Return the [X, Y] coordinate for the center point of the cell that contains the specified text.  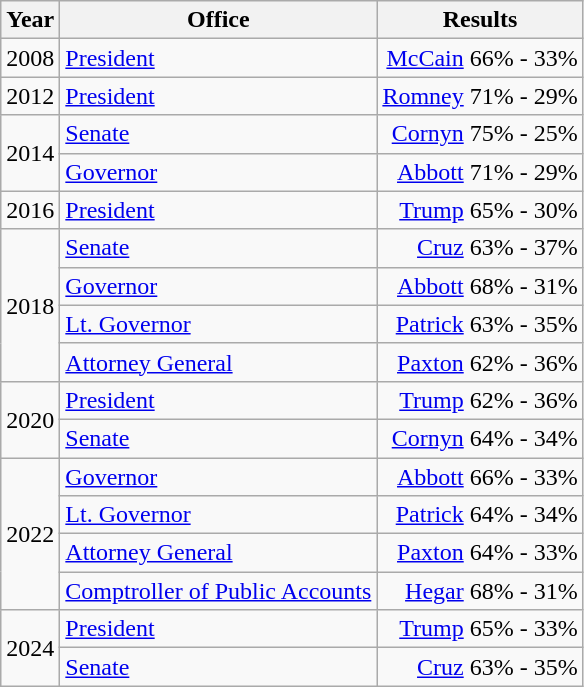
Year [30, 20]
2012 [30, 96]
2018 [30, 305]
Cornyn 64% - 34% [480, 438]
Comptroller of Public Accounts [218, 591]
Hegar 68% - 31% [480, 591]
Trump 65% - 33% [480, 629]
Paxton 64% - 33% [480, 553]
2024 [30, 648]
Paxton 62% - 36% [480, 362]
Cruz 63% - 37% [480, 248]
2016 [30, 210]
Results [480, 20]
Cornyn 75% - 25% [480, 134]
Trump 65% - 30% [480, 210]
Patrick 63% - 35% [480, 324]
Abbott 66% - 33% [480, 477]
2020 [30, 419]
Abbott 71% - 29% [480, 172]
Cruz 63% - 35% [480, 667]
Patrick 64% - 34% [480, 515]
Trump 62% - 36% [480, 400]
McCain 66% - 33% [480, 58]
Abbott 68% - 31% [480, 286]
2022 [30, 534]
2008 [30, 58]
Romney 71% - 29% [480, 96]
Office [218, 20]
2014 [30, 153]
